Output the (x, y) coordinate of the center of the cell containing the given text.  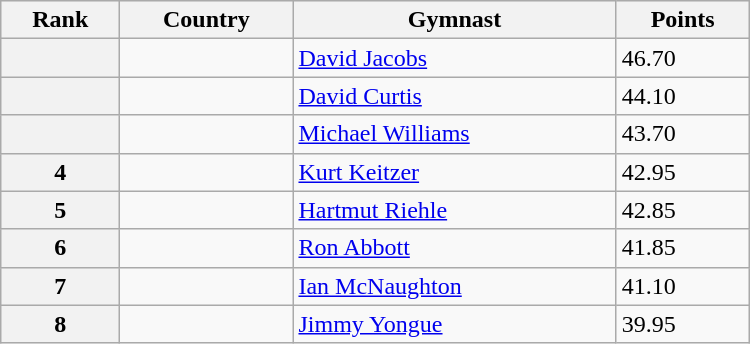
Hartmut Riehle (454, 210)
Ron Abbott (454, 248)
41.10 (682, 286)
46.70 (682, 58)
Kurt Keitzer (454, 172)
David Jacobs (454, 58)
42.95 (682, 172)
Country (206, 20)
42.85 (682, 210)
44.10 (682, 96)
8 (60, 324)
Michael Williams (454, 134)
7 (60, 286)
39.95 (682, 324)
41.85 (682, 248)
Gymnast (454, 20)
5 (60, 210)
Jimmy Yongue (454, 324)
Points (682, 20)
43.70 (682, 134)
6 (60, 248)
Ian McNaughton (454, 286)
Rank (60, 20)
David Curtis (454, 96)
4 (60, 172)
